Return the (x, y) coordinate for the center point of the cell that contains the specified text.  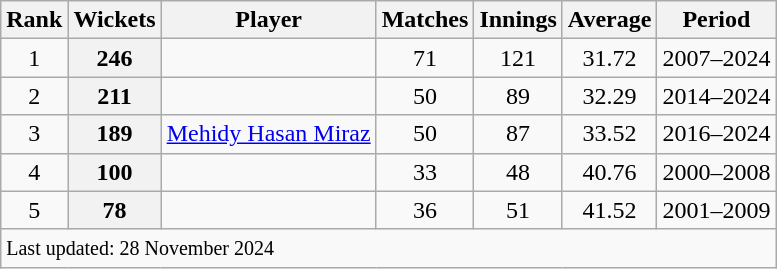
41.52 (610, 210)
2001–2009 (716, 210)
48 (518, 172)
2016–2024 (716, 134)
78 (114, 210)
246 (114, 58)
2014–2024 (716, 96)
Innings (518, 20)
32.29 (610, 96)
1 (34, 58)
Rank (34, 20)
33 (425, 172)
Last updated: 28 November 2024 (388, 248)
33.52 (610, 134)
89 (518, 96)
51 (518, 210)
2007–2024 (716, 58)
40.76 (610, 172)
3 (34, 134)
211 (114, 96)
Matches (425, 20)
87 (518, 134)
121 (518, 58)
189 (114, 134)
36 (425, 210)
Player (268, 20)
2 (34, 96)
Average (610, 20)
Period (716, 20)
71 (425, 58)
5 (34, 210)
4 (34, 172)
Mehidy Hasan Miraz (268, 134)
31.72 (610, 58)
Wickets (114, 20)
100 (114, 172)
2000–2008 (716, 172)
